Search for the cell housing the specified text and yield its [x, y] center coordinate. 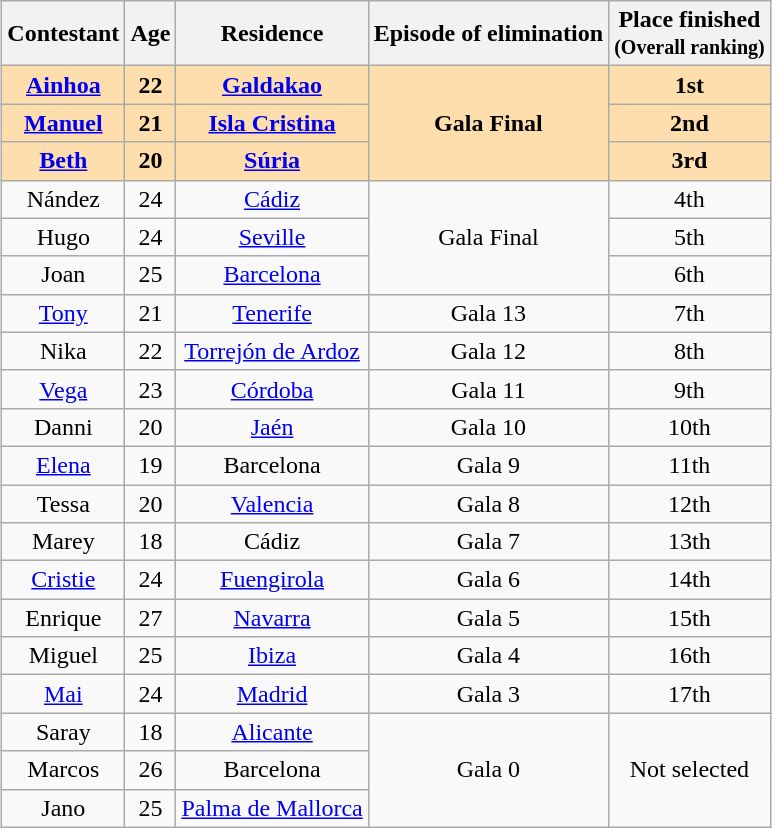
Galdakao [272, 85]
Alicante [272, 732]
Place finished(Overall ranking) [690, 34]
23 [150, 389]
14th [690, 580]
Gala 13 [488, 313]
19 [150, 465]
5th [690, 237]
Gala 3 [488, 694]
Tessa [64, 503]
Tony [64, 313]
Not selected [690, 770]
Súria [272, 161]
Nández [64, 199]
Gala 11 [488, 389]
Fuengirola [272, 580]
Gala 7 [488, 542]
Madrid [272, 694]
Contestant [64, 34]
15th [690, 618]
1st [690, 85]
10th [690, 427]
16th [690, 656]
Córdoba [272, 389]
Torrejón de Ardoz [272, 351]
Vega [64, 389]
Joan [64, 275]
Marcos [64, 770]
Marey [64, 542]
8th [690, 351]
Manuel [64, 123]
6th [690, 275]
Jano [64, 808]
Cristie [64, 580]
Miguel [64, 656]
Gala 10 [488, 427]
Residence [272, 34]
12th [690, 503]
9th [690, 389]
Ainhoa [64, 85]
Episode of elimination [488, 34]
Gala 5 [488, 618]
Age [150, 34]
3rd [690, 161]
11th [690, 465]
Saray [64, 732]
Gala 9 [488, 465]
2nd [690, 123]
Gala 0 [488, 770]
Tenerife [272, 313]
Jaén [272, 427]
Ibiza [272, 656]
7th [690, 313]
13th [690, 542]
Gala 4 [488, 656]
4th [690, 199]
Hugo [64, 237]
Valencia [272, 503]
Navarra [272, 618]
Elena [64, 465]
Nika [64, 351]
Beth [64, 161]
26 [150, 770]
27 [150, 618]
Gala 8 [488, 503]
Mai [64, 694]
Danni [64, 427]
Isla Cristina [272, 123]
Gala 6 [488, 580]
17th [690, 694]
Palma de Mallorca [272, 808]
Gala 12 [488, 351]
Seville [272, 237]
Enrique [64, 618]
